Detect which cell encompasses the target text, then output its [x, y] center coordinate. 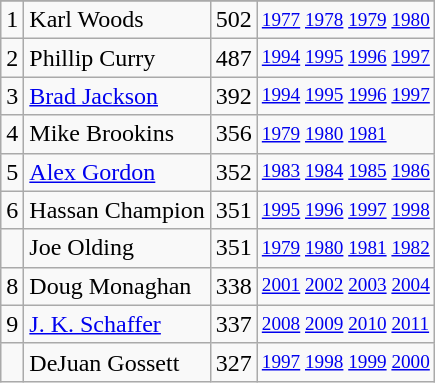
5 [12, 172]
Karl Woods [117, 20]
DeJuan Gossett [117, 362]
1979 1980 1981 [346, 134]
338 [234, 286]
1979 1980 1981 1982 [346, 248]
352 [234, 172]
6 [12, 210]
Phillip Curry [117, 58]
502 [234, 20]
Alex Gordon [117, 172]
Mike Brookins [117, 134]
3 [12, 96]
1 [12, 20]
1983 1984 1985 1986 [346, 172]
Joe Olding [117, 248]
327 [234, 362]
2 [12, 58]
1997 1998 1999 2000 [346, 362]
4 [12, 134]
Doug Monaghan [117, 286]
487 [234, 58]
356 [234, 134]
392 [234, 96]
337 [234, 324]
Brad Jackson [117, 96]
1995 1996 1997 1998 [346, 210]
8 [12, 286]
Hassan Champion [117, 210]
1977 1978 1979 1980 [346, 20]
J. K. Schaffer [117, 324]
2008 2009 2010 2011 [346, 324]
2001 2002 2003 2004 [346, 286]
9 [12, 324]
